Capture the cell that displays the provided text and extract its [X, Y] central coordinate. 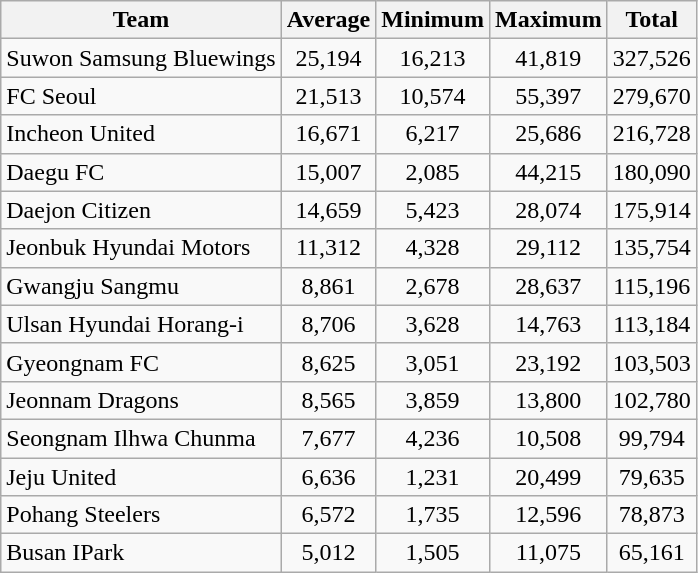
44,215 [548, 172]
Pohang Steelers [141, 515]
6,636 [328, 477]
6,217 [433, 134]
Jeju United [141, 477]
279,670 [652, 96]
2,678 [433, 286]
5,012 [328, 553]
3,859 [433, 400]
5,423 [433, 210]
Daegu FC [141, 172]
8,565 [328, 400]
8,861 [328, 286]
1,735 [433, 515]
6,572 [328, 515]
Jeonnam Dragons [141, 400]
7,677 [328, 438]
180,090 [652, 172]
16,213 [433, 58]
3,051 [433, 362]
11,075 [548, 553]
79,635 [652, 477]
Average [328, 20]
135,754 [652, 248]
2,085 [433, 172]
11,312 [328, 248]
28,074 [548, 210]
65,161 [652, 553]
Total [652, 20]
FC Seoul [141, 96]
8,625 [328, 362]
14,659 [328, 210]
8,706 [328, 324]
3,628 [433, 324]
Incheon United [141, 134]
21,513 [328, 96]
10,508 [548, 438]
15,007 [328, 172]
23,192 [548, 362]
103,503 [652, 362]
16,671 [328, 134]
Ulsan Hyundai Horang-i [141, 324]
Gwangju Sangmu [141, 286]
4,328 [433, 248]
Team [141, 20]
25,194 [328, 58]
55,397 [548, 96]
Minimum [433, 20]
327,526 [652, 58]
13,800 [548, 400]
Jeonbuk Hyundai Motors [141, 248]
99,794 [652, 438]
102,780 [652, 400]
Daejon Citizen [141, 210]
Maximum [548, 20]
Seongnam Ilhwa Chunma [141, 438]
29,112 [548, 248]
12,596 [548, 515]
10,574 [433, 96]
175,914 [652, 210]
78,873 [652, 515]
4,236 [433, 438]
20,499 [548, 477]
1,231 [433, 477]
Busan IPark [141, 553]
14,763 [548, 324]
115,196 [652, 286]
113,184 [652, 324]
216,728 [652, 134]
1,505 [433, 553]
41,819 [548, 58]
28,637 [548, 286]
Suwon Samsung Bluewings [141, 58]
25,686 [548, 134]
Gyeongnam FC [141, 362]
